Output the [x, y] coordinate of the center of the cell containing the given text.  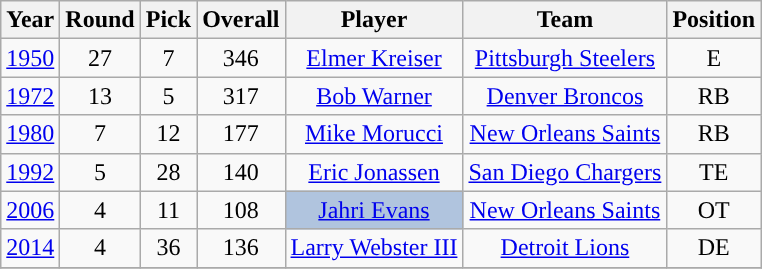
Denver Broncos [565, 96]
177 [241, 134]
Team [565, 20]
E [714, 58]
1950 [30, 58]
Position [714, 20]
28 [168, 172]
Player [374, 20]
317 [241, 96]
Eric Jonassen [374, 172]
Year [30, 20]
DE [714, 248]
Elmer Kreiser [374, 58]
136 [241, 248]
346 [241, 58]
San Diego Chargers [565, 172]
Overall [241, 20]
2014 [30, 248]
Pick [168, 20]
Round [100, 20]
Jahri Evans [374, 210]
Bob Warner [374, 96]
2006 [30, 210]
1992 [30, 172]
12 [168, 134]
TE [714, 172]
OT [714, 210]
13 [100, 96]
Larry Webster III [374, 248]
Mike Morucci [374, 134]
Pittsburgh Steelers [565, 58]
1980 [30, 134]
140 [241, 172]
Detroit Lions [565, 248]
27 [100, 58]
108 [241, 210]
11 [168, 210]
1972 [30, 96]
36 [168, 248]
